Capture the cell that displays the provided text and extract its [x, y] central coordinate. 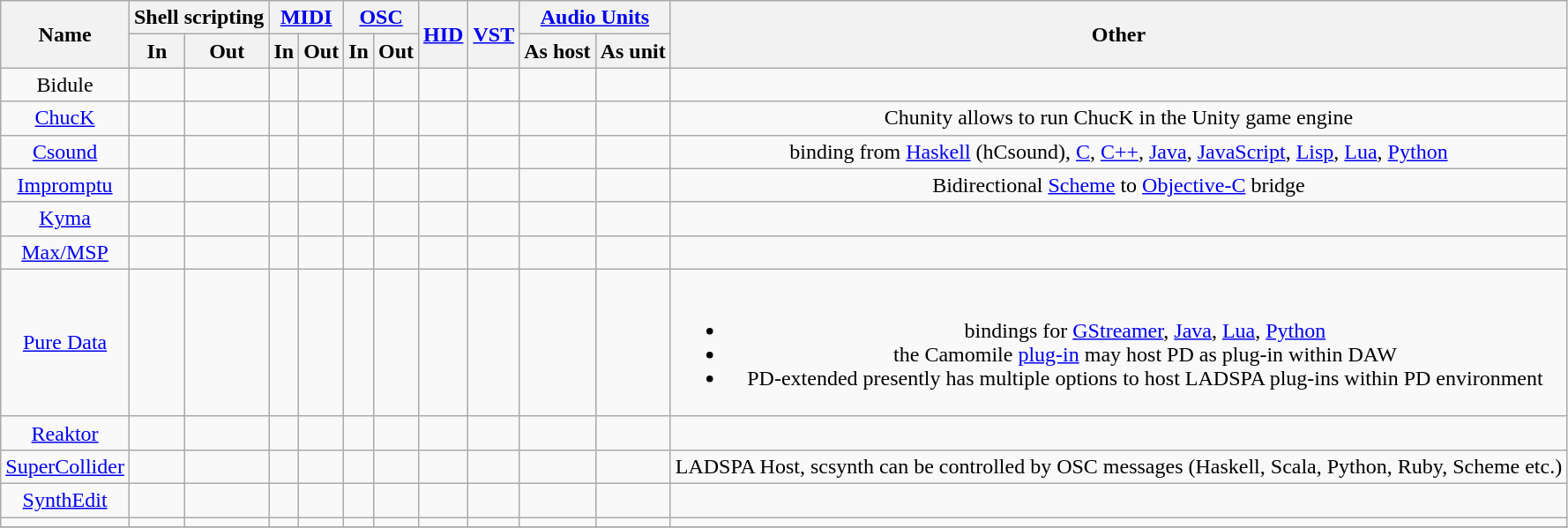
VST [494, 34]
Bidirectional Scheme to Objective-C bridge [1118, 185]
Max/MSP [65, 252]
Other [1118, 34]
Pure Data [65, 342]
Shell scripting [198, 18]
MIDI [307, 18]
Impromptu [65, 185]
SuperCollider [65, 466]
Name [65, 34]
Csound [65, 152]
LADSPA Host, scsynth can be controlled by OSC messages (Haskell, Scala, Python, Ruby, Scheme etc.) [1118, 466]
ChucK [65, 118]
As unit [633, 51]
Audio Units [595, 18]
Kyma [65, 219]
OSC [381, 18]
Chunity allows to run ChucK in the Unity game engine [1118, 118]
Reaktor [65, 433]
binding from Haskell (hCsound), C, C++, Java, JavaScript, Lisp, Lua, Python [1118, 152]
As host [557, 51]
Bidule [65, 85]
HID [444, 34]
SynthEdit [65, 500]
